Return (X, Y) of the center of cell containing provided text 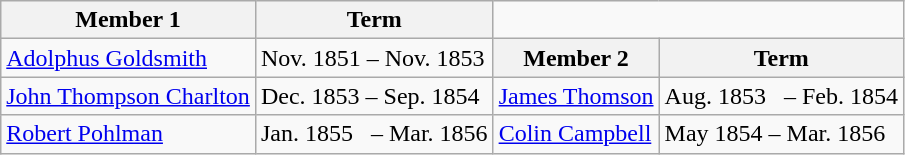
Robert Pohlman (128, 134)
Adolphus Goldsmith (128, 58)
May 1854 – Mar. 1856 (781, 134)
Dec. 1853 – Sep. 1854 (374, 96)
Member 2 (576, 58)
Aug. 1853 – Feb. 1854 (781, 96)
Colin Campbell (576, 134)
John Thompson Charlton (128, 96)
Nov. 1851 – Nov. 1853 (374, 58)
Jan. 1855 – Mar. 1856 (374, 134)
James Thomson (576, 96)
Member 1 (128, 20)
